Identify which cell holds the provided text, then report its (X, Y) central coordinate. 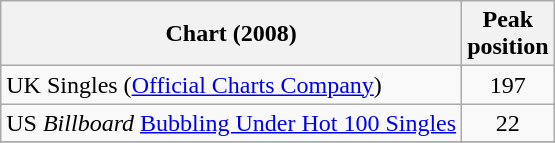
UK Singles (Official Charts Company) (232, 85)
Chart (2008) (232, 34)
197 (508, 85)
22 (508, 123)
US Billboard Bubbling Under Hot 100 Singles (232, 123)
Peakposition (508, 34)
